Provide the (X, Y) coordinate of the cell's center where the given text is located.  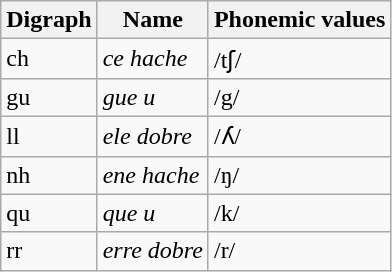
gue u (152, 97)
Name (152, 20)
/ŋ/ (299, 175)
/g/ (299, 97)
rr (49, 251)
Digraph (49, 20)
erre dobre (152, 251)
qu (49, 213)
/tʃ/ (299, 59)
ele dobre (152, 136)
ene hache (152, 175)
ce hache (152, 59)
ch (49, 59)
/k/ (299, 213)
gu (49, 97)
/r/ (299, 251)
ll (49, 136)
que u (152, 213)
nh (49, 175)
/ʎ/ (299, 136)
Phonemic values (299, 20)
